Capture the cell that displays the provided text and extract its (x, y) central coordinate. 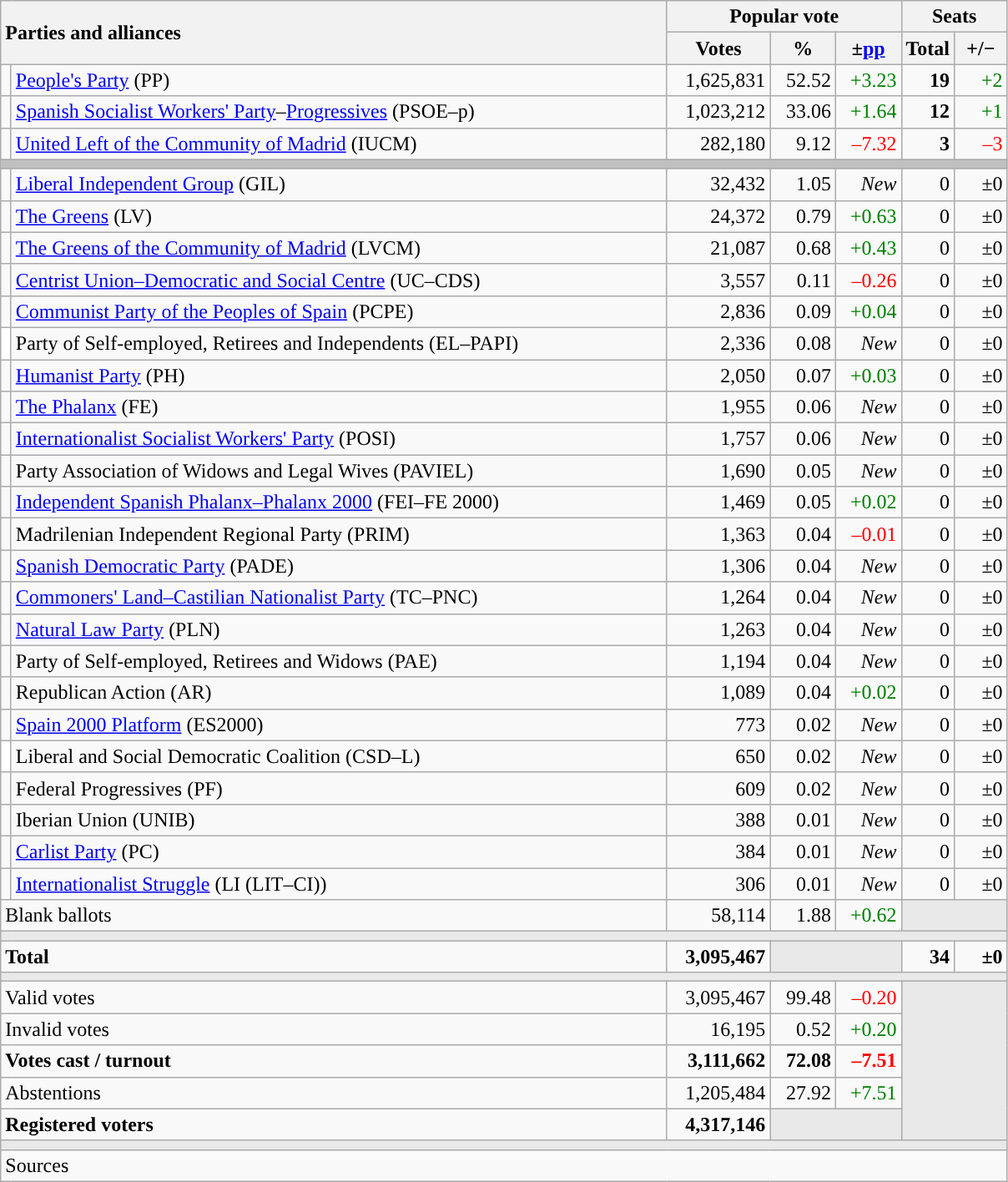
52.52 (803, 80)
+0.04 (868, 311)
+3.23 (868, 80)
1,194 (718, 661)
Party of Self-employed, Retirees and Independents (EL–PAPI) (339, 343)
Sources (504, 1165)
Natural Law Party (PLN) (339, 629)
Internationalist Struggle (LI (LIT–CI)) (339, 884)
12 (928, 112)
34 (928, 957)
Carlist Party (PC) (339, 851)
Party of Self-employed, Retirees and Widows (PAE) (339, 661)
27.92 (803, 1093)
Spanish Democratic Party (PADE) (339, 566)
0.09 (803, 311)
Centrist Union–Democratic and Social Centre (UC–CDS) (339, 280)
±pp (868, 48)
People's Party (PP) (339, 80)
0.52 (803, 1029)
Spain 2000 Platform (ES2000) (339, 725)
+1 (981, 112)
0.79 (803, 216)
0.68 (803, 248)
32,432 (718, 184)
+7.51 (868, 1093)
Blank ballots (334, 916)
0.08 (803, 343)
2,836 (718, 311)
Communist Party of the Peoples of Spain (PCPE) (339, 311)
–0.26 (868, 280)
1,263 (718, 629)
+0.03 (868, 375)
1,363 (718, 534)
1,264 (718, 598)
33.06 (803, 112)
1.05 (803, 184)
1,023,212 (718, 112)
Party Association of Widows and Legal Wives (PAVIEL) (339, 471)
Popular vote (784, 17)
The Greens (LV) (339, 216)
Internationalist Socialist Workers' Party (POSI) (339, 439)
Seats (955, 17)
The Phalanx (FE) (339, 407)
282,180 (718, 144)
Iberian Union (UNIB) (339, 820)
0.07 (803, 375)
1,469 (718, 503)
Federal Progressives (PF) (339, 788)
Parties and alliances (334, 33)
3 (928, 144)
–7.51 (868, 1061)
Votes cast / turnout (334, 1061)
1,955 (718, 407)
9.12 (803, 144)
+0.62 (868, 916)
2,050 (718, 375)
384 (718, 851)
–0.20 (868, 998)
609 (718, 788)
21,087 (718, 248)
4,317,146 (718, 1124)
Humanist Party (PH) (339, 375)
16,195 (718, 1029)
+/− (981, 48)
Liberal and Social Democratic Coalition (CSD–L) (339, 756)
1,306 (718, 566)
306 (718, 884)
99.48 (803, 998)
Madrilenian Independent Regional Party (PRIM) (339, 534)
Spanish Socialist Workers' Party–Progressives (PSOE–p) (339, 112)
United Left of the Community of Madrid (IUCM) (339, 144)
+0.63 (868, 216)
2,336 (718, 343)
0.11 (803, 280)
Registered voters (334, 1124)
Valid votes (334, 998)
1,205,484 (718, 1093)
1,690 (718, 471)
1,089 (718, 693)
–7.32 (868, 144)
–0.01 (868, 534)
19 (928, 80)
+0.20 (868, 1029)
Votes (718, 48)
+2 (981, 80)
72.08 (803, 1061)
Republican Action (AR) (339, 693)
+0.43 (868, 248)
% (803, 48)
1.88 (803, 916)
The Greens of the Community of Madrid (LVCM) (339, 248)
+1.64 (868, 112)
Liberal Independent Group (GIL) (339, 184)
773 (718, 725)
Commoners' Land–Castilian Nationalist Party (TC–PNC) (339, 598)
58,114 (718, 916)
650 (718, 756)
1,625,831 (718, 80)
1,757 (718, 439)
24,372 (718, 216)
–3 (981, 144)
Abstentions (334, 1093)
Independent Spanish Phalanx–Phalanx 2000 (FEI–FE 2000) (339, 503)
388 (718, 820)
3,111,662 (718, 1061)
Invalid votes (334, 1029)
3,557 (718, 280)
